Capture the cell that displays the provided text and extract its [X, Y] central coordinate. 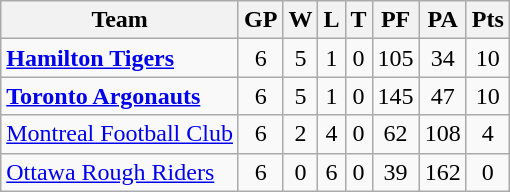
39 [396, 172]
Pts [488, 20]
34 [442, 58]
Team [120, 20]
L [332, 20]
PF [396, 20]
Hamilton Tigers [120, 58]
162 [442, 172]
47 [442, 96]
W [300, 20]
62 [396, 134]
108 [442, 134]
145 [396, 96]
GP [260, 20]
PA [442, 20]
2 [300, 134]
Ottawa Rough Riders [120, 172]
Montreal Football Club [120, 134]
T [358, 20]
105 [396, 58]
Toronto Argonauts [120, 96]
